From the cell containing the given text, extract its center point as (x, y) coordinate. 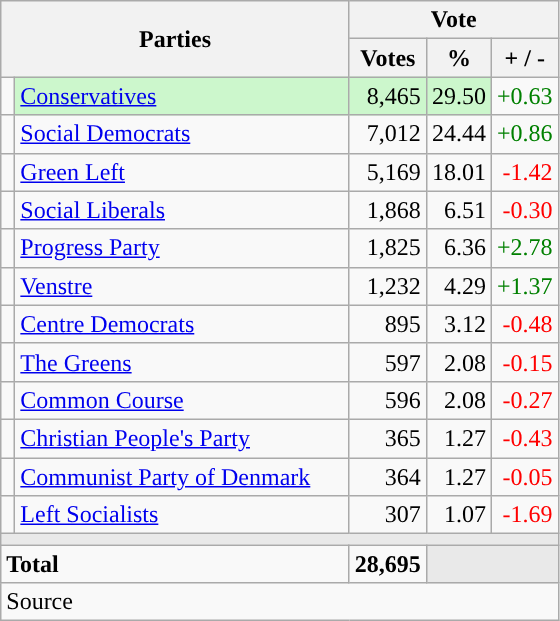
1,868 (388, 210)
597 (388, 362)
Communist Party of Denmark (182, 477)
-0.15 (524, 362)
+1.37 (524, 286)
Common Course (182, 400)
Social Democrats (182, 134)
+2.78 (524, 248)
+0.86 (524, 134)
Votes (388, 58)
Left Socialists (182, 515)
-0.05 (524, 477)
Social Liberals (182, 210)
-1.69 (524, 515)
5,169 (388, 172)
1,825 (388, 248)
29.50 (458, 96)
Source (280, 602)
18.01 (458, 172)
6.36 (458, 248)
Vote (454, 20)
24.44 (458, 134)
3.12 (458, 324)
Venstre (182, 286)
-0.27 (524, 400)
Total (176, 564)
895 (388, 324)
7,012 (388, 134)
1,232 (388, 286)
8,465 (388, 96)
4.29 (458, 286)
364 (388, 477)
307 (388, 515)
+ / - (524, 58)
+0.63 (524, 96)
-0.30 (524, 210)
% (458, 58)
6.51 (458, 210)
-0.48 (524, 324)
Parties (176, 39)
596 (388, 400)
28,695 (388, 564)
Green Left (182, 172)
Christian People's Party (182, 438)
The Greens (182, 362)
365 (388, 438)
Centre Democrats (182, 324)
Conservatives (182, 96)
-1.42 (524, 172)
Progress Party (182, 248)
-0.43 (524, 438)
1.07 (458, 515)
